Detect which cell encompasses the target text, then output its (x, y) center coordinate. 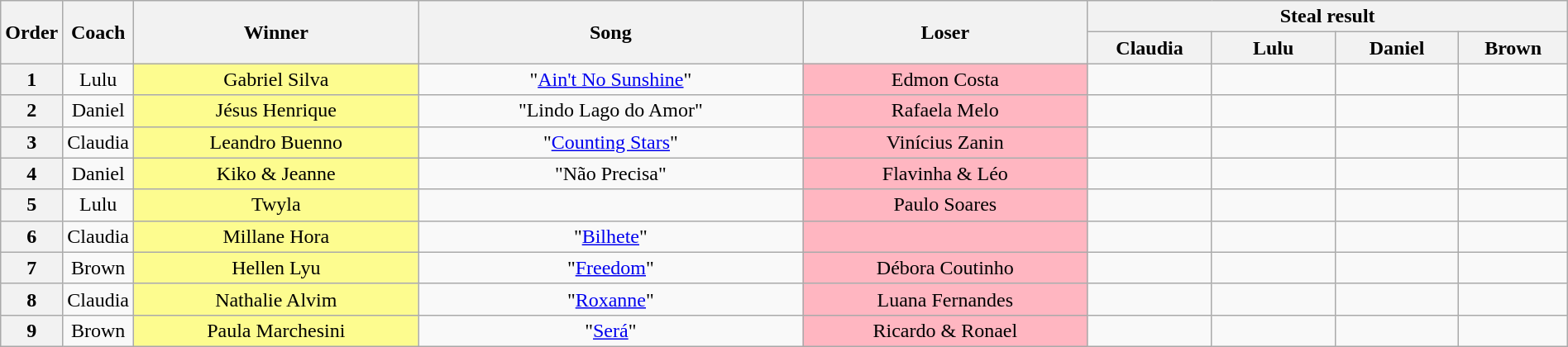
Loser (945, 32)
Luana Fernandes (945, 299)
Paula Marchesini (276, 330)
Twyla (276, 205)
3 (31, 142)
Ricardo & Ronael (945, 330)
"Freedom" (610, 268)
Vinícius Zanin (945, 142)
7 (31, 268)
Gabriel Silva (276, 79)
Steal result (1327, 17)
"Counting Stars" (610, 142)
Rafaela Melo (945, 111)
Débora Coutinho (945, 268)
Flavinha & Léo (945, 173)
4 (31, 173)
"Roxanne" (610, 299)
Hellen Lyu (276, 268)
"Bilhete" (610, 236)
Paulo Soares (945, 205)
Coach (98, 32)
5 (31, 205)
Leandro Buenno (276, 142)
6 (31, 236)
Edmon Costa (945, 79)
Nathalie Alvim (276, 299)
Millane Hora (276, 236)
1 (31, 79)
"Será" (610, 330)
Jésus Henrique (276, 111)
"Lindo Lago do Amor" (610, 111)
"Ain't No Sunshine" (610, 79)
Winner (276, 32)
Song (610, 32)
Kiko & Jeanne (276, 173)
"Não Precisa" (610, 173)
8 (31, 299)
9 (31, 330)
2 (31, 111)
Order (31, 32)
